Capture the cell that displays the provided text and extract its (x, y) central coordinate. 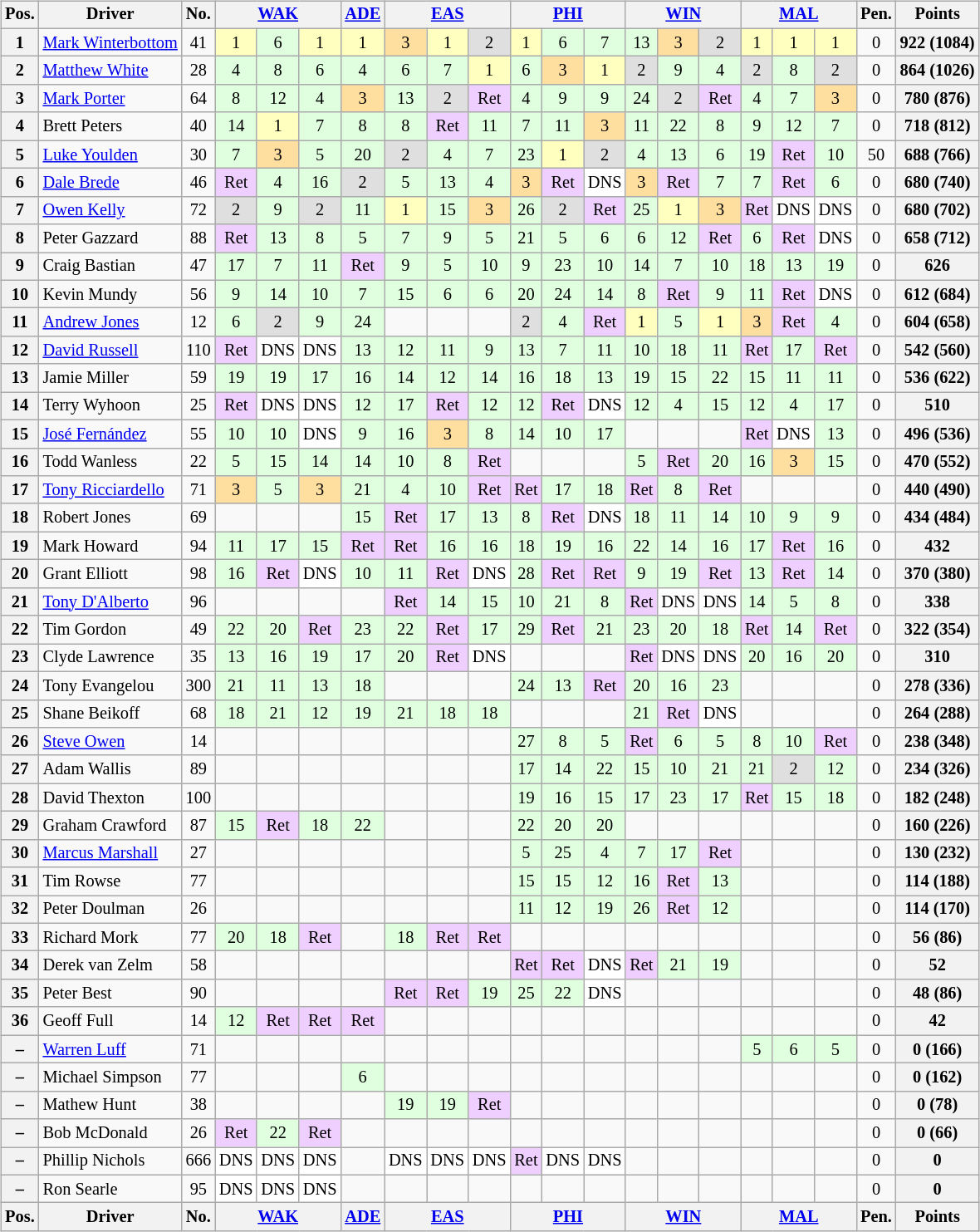
Todd Wanless (110, 462)
Andrew Jones (110, 322)
Kevin Mundy (110, 294)
110 (198, 351)
Michael Simpson (110, 1077)
542 (560) (938, 351)
338 (938, 601)
Clyde Lawrence (110, 658)
42 (938, 1021)
604 (658) (938, 322)
47 (198, 267)
780 (876) (938, 99)
40 (198, 126)
Brett Peters (110, 126)
36 (20, 1021)
68 (198, 714)
0 (166) (938, 1049)
Tony Ricciardello (110, 490)
31 (20, 881)
680 (740) (938, 183)
Derek van Zelm (110, 965)
52 (938, 965)
98 (198, 574)
Tony Evangelou (110, 685)
David Thexton (110, 798)
Richard Mork (110, 937)
Graham Crawford (110, 826)
Peter Best (110, 994)
Grant Elliott (110, 574)
278 (336) (938, 685)
56 (86) (938, 937)
33 (20, 937)
626 (938, 267)
Matthew White (110, 71)
Mark Winterbottom (110, 42)
56 (198, 294)
Peter Gazzard (110, 238)
310 (938, 658)
Owen Kelly (110, 210)
59 (198, 378)
38 (198, 1105)
49 (198, 630)
658 (712) (938, 238)
182 (248) (938, 798)
0 (66) (938, 1133)
88 (198, 238)
Adam Wallis (110, 769)
130 (232) (938, 853)
Tim Rowse (110, 881)
Tony D'Alberto (110, 601)
Terry Wyhoon (110, 406)
Ron Searle (110, 1189)
58 (198, 965)
238 (348) (938, 742)
432 (938, 546)
Marcus Marshall (110, 853)
612 (684) (938, 294)
Shane Beikoff (110, 714)
94 (198, 546)
666 (198, 1161)
300 (198, 685)
510 (938, 406)
440 (490) (938, 490)
Luke Youlden (110, 155)
Dale Brede (110, 183)
55 (198, 434)
34 (20, 965)
160 (226) (938, 826)
89 (198, 769)
69 (198, 518)
32 (20, 910)
922 (1084) (938, 42)
90 (198, 994)
Geoff Full (110, 1021)
95 (198, 1189)
0 (162) (938, 1077)
48 (86) (938, 994)
100 (198, 798)
434 (484) (938, 518)
Tim Gordon (110, 630)
87 (198, 826)
72 (198, 210)
Jamie Miller (110, 378)
536 (622) (938, 378)
234 (326) (938, 769)
114 (170) (938, 910)
688 (766) (938, 155)
Robert Jones (110, 518)
264 (288) (938, 714)
Bob McDonald (110, 1133)
41 (198, 42)
370 (380) (938, 574)
Steve Owen (110, 742)
718 (812) (938, 126)
680 (702) (938, 210)
Mathew Hunt (110, 1105)
Peter Doulman (110, 910)
496 (536) (938, 434)
Warren Luff (110, 1049)
Mark Porter (110, 99)
Mark Howard (110, 546)
64 (198, 99)
322 (354) (938, 630)
864 (1026) (938, 71)
Craig Bastian (110, 267)
Phillip Nichols (110, 1161)
470 (552) (938, 462)
96 (198, 601)
José Fernández (110, 434)
0 (78) (938, 1105)
David Russell (110, 351)
114 (188) (938, 881)
50 (876, 155)
46 (198, 183)
